Detect which cell encompasses the target text, then output its [x, y] center coordinate. 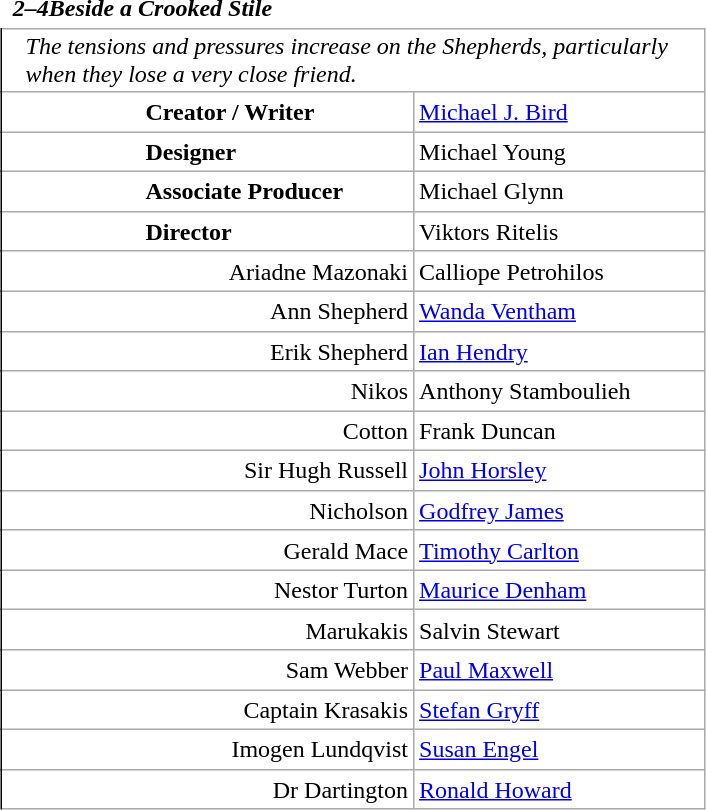
Nikos [208, 391]
Creator / Writer [208, 112]
Paul Maxwell [560, 670]
Michael J. Bird [560, 112]
Sam Webber [208, 670]
Calliope Petrohilos [560, 271]
Marukakis [208, 630]
Michael Glynn [560, 192]
Nicholson [208, 510]
Susan Engel [560, 749]
Timothy Carlton [560, 550]
Dr Dartington [208, 789]
Wanda Ventham [560, 311]
Captain Krasakis [208, 710]
Frank Duncan [560, 431]
Ann Shepherd [208, 311]
The tensions and pressures increase on the Shepherds, particularly when they lose a very close friend. [353, 60]
John Horsley [560, 471]
Nestor Turton [208, 590]
Erik Shepherd [208, 351]
Director [208, 231]
Ronald Howard [560, 789]
Imogen Lundqvist [208, 749]
Maurice Denham [560, 590]
Stefan Gryff [560, 710]
Viktors Ritelis [560, 231]
Salvin Stewart [560, 630]
Designer [208, 152]
Michael Young [560, 152]
Ariadne Mazonaki [208, 271]
Associate Producer [208, 192]
Godfrey James [560, 510]
Ian Hendry [560, 351]
Anthony Stamboulieh [560, 391]
Cotton [208, 431]
Sir Hugh Russell [208, 471]
Gerald Mace [208, 550]
